Determine the (X, Y) coordinate at the center of the cell enclosing the given text.  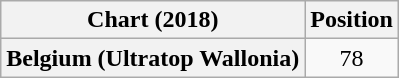
Position (352, 20)
Belgium (Ultratop Wallonia) (153, 58)
78 (352, 58)
Chart (2018) (153, 20)
